Find where the given text appears and provide that cell's center as (x, y) coordinate. 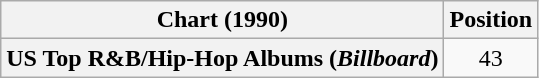
US Top R&B/Hip-Hop Albums (Billboard) (222, 58)
Chart (1990) (222, 20)
Position (491, 20)
43 (491, 58)
